Output the [x, y] coordinate of the center of the cell containing the given text.  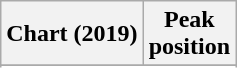
Chart (2019) [72, 34]
Peakposition [189, 34]
